For the text-containing cell, return its midpoint in (x, y) coordinate format. 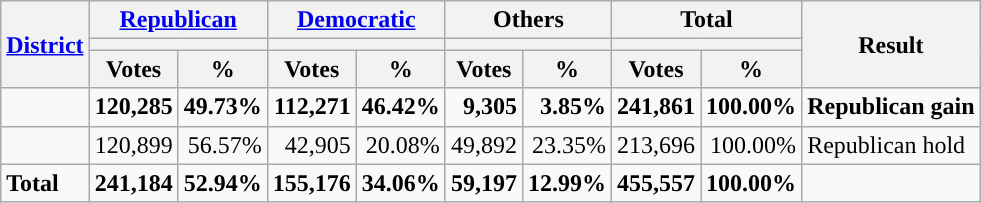
120,899 (134, 145)
241,184 (134, 183)
34.06% (400, 183)
Result (891, 44)
3.85% (566, 107)
455,557 (656, 183)
Republican (178, 20)
42,905 (312, 145)
120,285 (134, 107)
241,861 (656, 107)
23.35% (566, 145)
Democratic (356, 20)
213,696 (656, 145)
49,892 (484, 145)
District (45, 44)
46.42% (400, 107)
59,197 (484, 183)
56.57% (222, 145)
Republican hold (891, 145)
155,176 (312, 183)
20.08% (400, 145)
49.73% (222, 107)
9,305 (484, 107)
12.99% (566, 183)
Republican gain (891, 107)
112,271 (312, 107)
Others (528, 20)
52.94% (222, 183)
